Output the [x, y] coordinate of the center of the cell containing the given text.  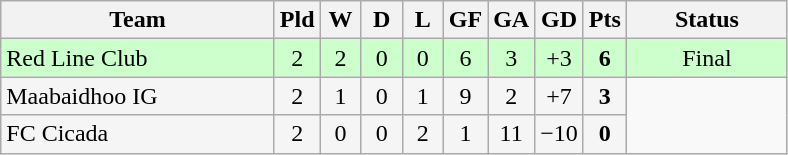
W [340, 20]
D [382, 20]
Pts [604, 20]
11 [512, 134]
−10 [560, 134]
Pld [297, 20]
Final [706, 58]
GD [560, 20]
Status [706, 20]
FC Cicada [138, 134]
+7 [560, 96]
Team [138, 20]
+3 [560, 58]
Maabaidhoo IG [138, 96]
Red Line Club [138, 58]
L [422, 20]
GF [465, 20]
9 [465, 96]
GA [512, 20]
